Return (x, y) of the center of cell containing provided text 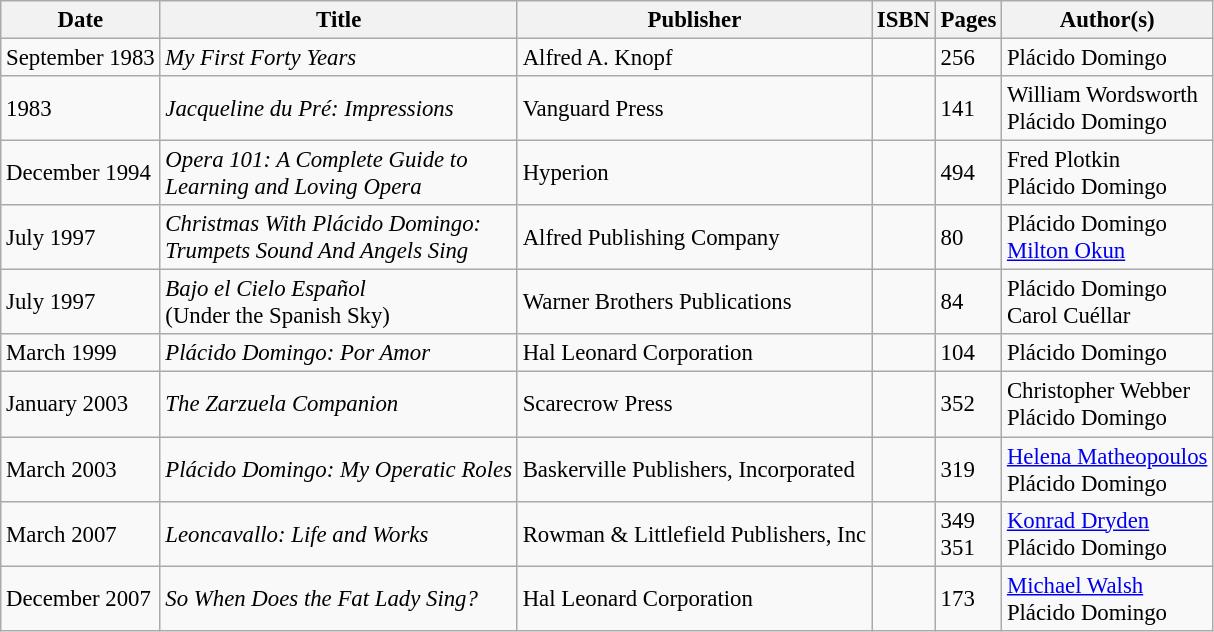
80 (968, 238)
Bajo el Cielo Español(Under the Spanish Sky) (338, 302)
84 (968, 302)
Date (80, 20)
Warner Brothers Publications (694, 302)
January 2003 (80, 404)
141 (968, 108)
Vanguard Press (694, 108)
1983 (80, 108)
September 1983 (80, 58)
104 (968, 353)
Michael WalshPlácido Domingo (1108, 598)
So When Does the Fat Lady Sing? (338, 598)
173 (968, 598)
March 2007 (80, 534)
March 2003 (80, 470)
Christopher WebberPlácido Domingo (1108, 404)
Pages (968, 20)
Jacqueline du Pré: Impressions (338, 108)
March 1999 (80, 353)
Opera 101: A Complete Guide toLearning and Loving Opera (338, 174)
Fred PlotkinPlácido Domingo (1108, 174)
494 (968, 174)
Alfred Publishing Company (694, 238)
My First Forty Years (338, 58)
Rowman & Littlefield Publishers, Inc (694, 534)
Christmas With Plácido Domingo:Trumpets Sound And Angels Sing (338, 238)
December 2007 (80, 598)
Author(s) (1108, 20)
Baskerville Publishers, Incorporated (694, 470)
Scarecrow Press (694, 404)
Plácido DomingoCarol Cuéllar (1108, 302)
William WordsworthPlácido Domingo (1108, 108)
256 (968, 58)
December 1994 (80, 174)
319 (968, 470)
Leoncavallo: Life and Works (338, 534)
ISBN (904, 20)
Hyperion (694, 174)
Konrad DrydenPlácido Domingo (1108, 534)
349351 (968, 534)
352 (968, 404)
Alfred A. Knopf (694, 58)
Helena MatheopoulosPlácido Domingo (1108, 470)
Plácido DomingoMilton Okun (1108, 238)
Plácido Domingo: Por Amor (338, 353)
Plácido Domingo: My Operatic Roles (338, 470)
The Zarzuela Companion (338, 404)
Publisher (694, 20)
Title (338, 20)
